Find where the given text appears and provide that cell's center as (X, Y) coordinate. 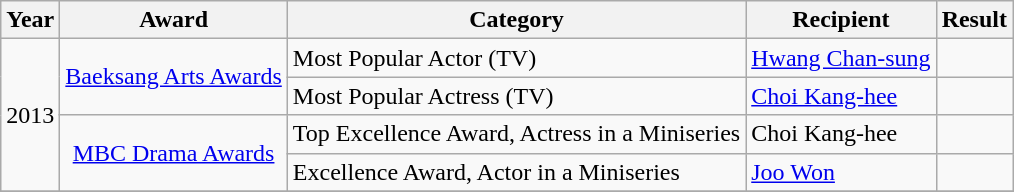
MBC Drama Awards (174, 153)
Joo Won (841, 172)
Category (516, 20)
Award (174, 20)
Most Popular Actor (TV) (516, 58)
Result (974, 20)
Baeksang Arts Awards (174, 77)
Hwang Chan-sung (841, 58)
Recipient (841, 20)
Year (30, 20)
Excellence Award, Actor in a Miniseries (516, 172)
Most Popular Actress (TV) (516, 96)
2013 (30, 115)
Top Excellence Award, Actress in a Miniseries (516, 134)
